Return the (x, y) coordinate for the center point of the cell that contains the specified text.  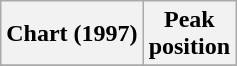
Chart (1997) (72, 34)
Peakposition (189, 34)
